For the text-containing cell, return its midpoint in (x, y) coordinate format. 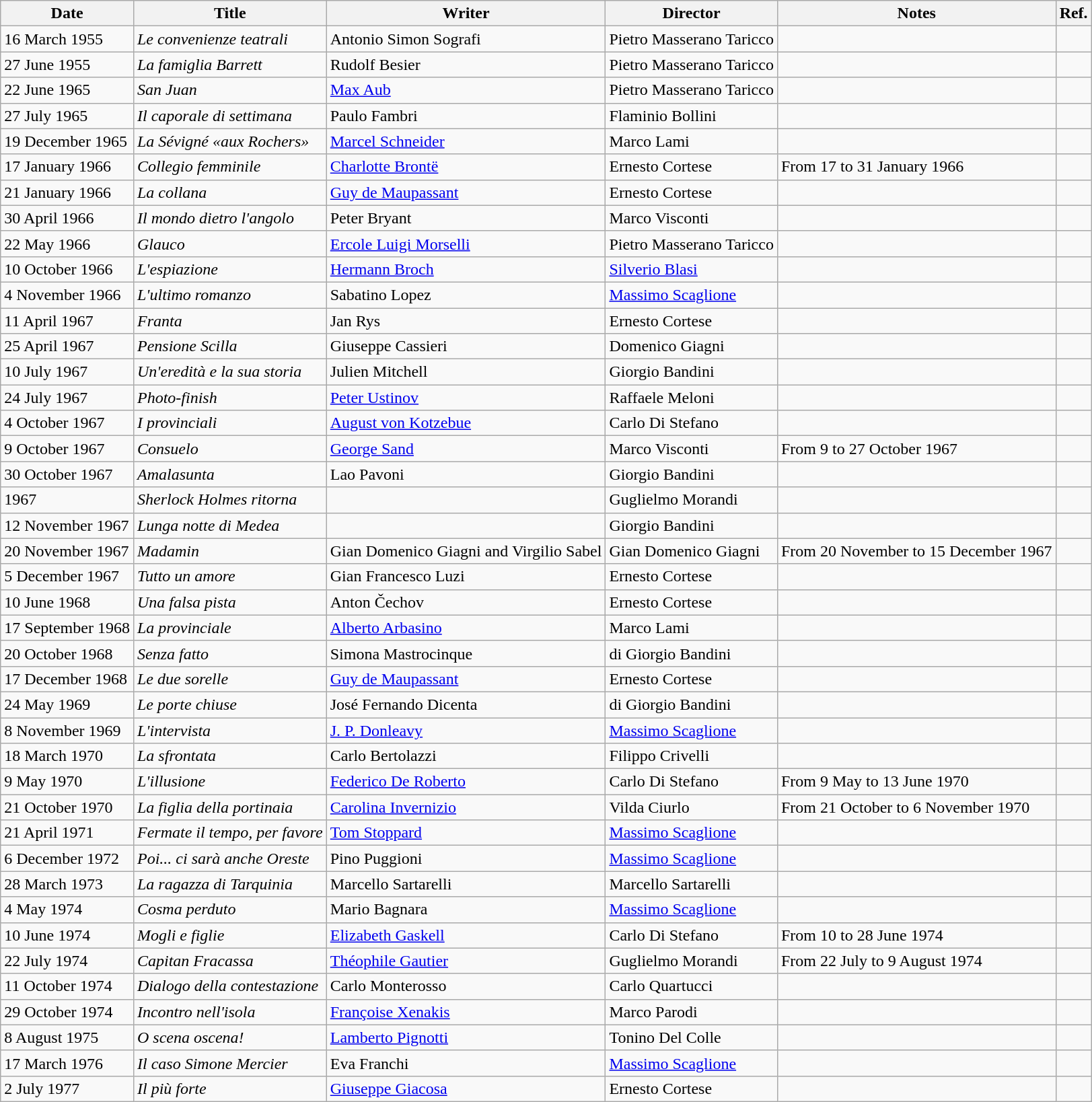
10 July 1967 (67, 372)
Franta (230, 321)
La Sévigné «aux Rochers» (230, 141)
Marcel Schneider (466, 141)
Il mondo dietro l'angolo (230, 218)
Incontro nell'isola (230, 1012)
22 May 1966 (67, 244)
Le due sorelle (230, 679)
17 December 1968 (67, 679)
Paulo Fambri (466, 116)
Jan Rys (466, 321)
Hermann Broch (466, 269)
8 August 1975 (67, 1037)
Domenico Giagni (692, 346)
Raffaele Meloni (692, 398)
Carlo Monterosso (466, 986)
4 October 1967 (67, 423)
21 January 1966 (67, 192)
I provinciali (230, 423)
José Fernando Dicenta (466, 704)
From 21 October to 6 November 1970 (916, 807)
From 9 May to 13 June 1970 (916, 782)
18 March 1970 (67, 756)
Gian Domenico Giagni (692, 551)
Gian Domenico Giagni and Virgilio Sabel (466, 551)
From 9 to 27 October 1967 (916, 449)
Capitan Fracassa (230, 961)
Ref. (1074, 13)
August von Kotzebue (466, 423)
27 June 1955 (67, 65)
Lamberto Pignotti (466, 1037)
Peter Bryant (466, 218)
Amalasunta (230, 474)
Ercole Luigi Morselli (466, 244)
Le convenienze teatrali (230, 39)
L'illusione (230, 782)
Rudolf Besier (466, 65)
Writer (466, 13)
J. P. Donleavy (466, 730)
Tonino Del Colle (692, 1037)
Charlotte Brontë (466, 167)
Marco Parodi (692, 1012)
Mogli e figlie (230, 935)
From 22 July to 9 August 1974 (916, 961)
La sfrontata (230, 756)
L'ultimo romanzo (230, 295)
Silverio Blasi (692, 269)
La ragazza di Tarquinia (230, 884)
Photo-finish (230, 398)
Pensione Scilla (230, 346)
Antonio Simon Sografi (466, 39)
From 10 to 28 June 1974 (916, 935)
17 September 1968 (67, 628)
Madamin (230, 551)
20 November 1967 (67, 551)
O scena oscena! (230, 1037)
Eva Franchi (466, 1063)
Tom Stoppard (466, 833)
Glauco (230, 244)
Peter Ustinov (466, 398)
Un'eredità e la sua storia (230, 372)
10 June 1974 (67, 935)
Sabatino Lopez (466, 295)
16 March 1955 (67, 39)
22 July 1974 (67, 961)
21 April 1971 (67, 833)
6 December 1972 (67, 858)
Senza fatto (230, 653)
Consuelo (230, 449)
30 April 1966 (67, 218)
Cosma perduto (230, 910)
Gian Francesco Luzi (466, 577)
25 April 1967 (67, 346)
12 November 1967 (67, 525)
8 November 1969 (67, 730)
Théophile Gautier (466, 961)
22 June 1965 (67, 90)
Title (230, 13)
30 October 1967 (67, 474)
21 October 1970 (67, 807)
Il caporale di settimana (230, 116)
5 December 1967 (67, 577)
20 October 1968 (67, 653)
19 December 1965 (67, 141)
Pino Puggioni (466, 858)
2 July 1977 (67, 1089)
Max Aub (466, 90)
Carlo Quartucci (692, 986)
La collana (230, 192)
Sherlock Holmes ritorna (230, 500)
Le porte chiuse (230, 704)
24 July 1967 (67, 398)
From 17 to 31 January 1966 (916, 167)
Lao Pavoni (466, 474)
24 May 1969 (67, 704)
Elizabeth Gaskell (466, 935)
Lunga notte di Medea (230, 525)
Federico De Roberto (466, 782)
La provinciale (230, 628)
San Juan (230, 90)
George Sand (466, 449)
Director (692, 13)
9 May 1970 (67, 782)
17 March 1976 (67, 1063)
Poi... ci sarà anche Oreste (230, 858)
Date (67, 13)
Il più forte (230, 1089)
1967 (67, 500)
Fermate il tempo, per favore (230, 833)
28 March 1973 (67, 884)
Carlo Bertolazzi (466, 756)
11 October 1974 (67, 986)
10 June 1968 (67, 602)
10 October 1966 (67, 269)
La figlia della portinaia (230, 807)
Flaminio Bollini (692, 116)
L'espiazione (230, 269)
Notes (916, 13)
Dialogo della contestazione (230, 986)
L'intervista (230, 730)
17 January 1966 (67, 167)
Simona Mastrocinque (466, 653)
Tutto un amore (230, 577)
4 May 1974 (67, 910)
Una falsa pista (230, 602)
Julien Mitchell (466, 372)
Françoise Xenakis (466, 1012)
27 July 1965 (67, 116)
4 November 1966 (67, 295)
Giuseppe Cassieri (466, 346)
9 October 1967 (67, 449)
Vilda Ciurlo (692, 807)
29 October 1974 (67, 1012)
Il caso Simone Mercier (230, 1063)
Giuseppe Giacosa (466, 1089)
Anton Čechov (466, 602)
La famiglia Barrett (230, 65)
Collegio femminile (230, 167)
Filippo Crivelli (692, 756)
Mario Bagnara (466, 910)
Alberto Arbasino (466, 628)
From 20 November to 15 December 1967 (916, 551)
11 April 1967 (67, 321)
Carolina Invernizio (466, 807)
